Detect which cell encompasses the target text, then output its (x, y) center coordinate. 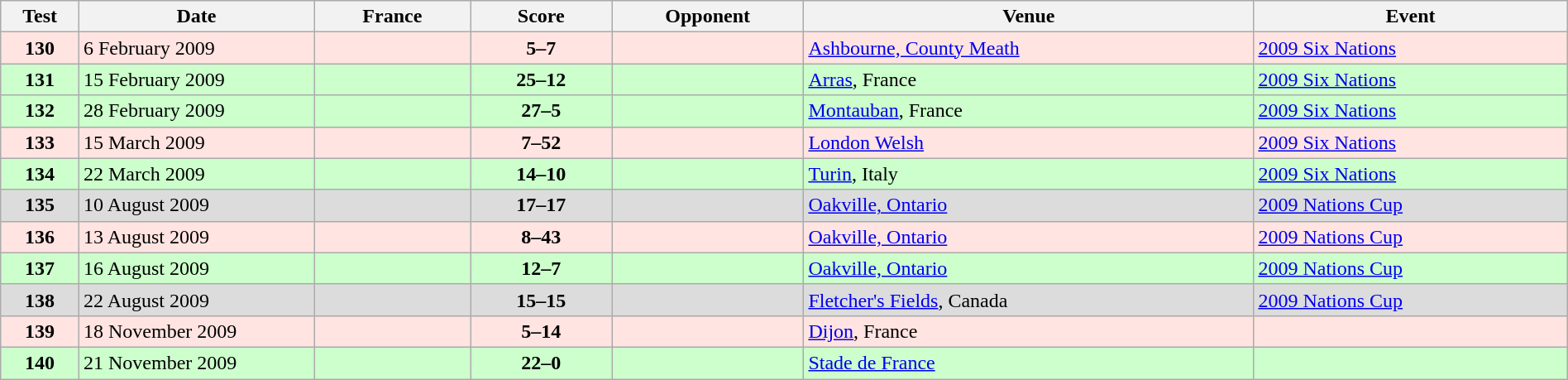
22 March 2009 (196, 174)
Date (196, 17)
15 March 2009 (196, 142)
Turin, Italy (1029, 174)
138 (40, 300)
Venue (1029, 17)
131 (40, 79)
28 February 2009 (196, 111)
130 (40, 48)
133 (40, 142)
22 August 2009 (196, 300)
17–17 (541, 205)
Event (1411, 17)
135 (40, 205)
140 (40, 363)
12–7 (541, 268)
8–43 (541, 237)
15 February 2009 (196, 79)
27–5 (541, 111)
14–10 (541, 174)
Arras, France (1029, 79)
Stade de France (1029, 363)
Montauban, France (1029, 111)
139 (40, 331)
25–12 (541, 79)
16 August 2009 (196, 268)
Test (40, 17)
22–0 (541, 363)
Fletcher's Fields, Canada (1029, 300)
21 November 2009 (196, 363)
137 (40, 268)
London Welsh (1029, 142)
5–7 (541, 48)
Score (541, 17)
136 (40, 237)
134 (40, 174)
Ashbourne, County Meath (1029, 48)
18 November 2009 (196, 331)
7–52 (541, 142)
132 (40, 111)
10 August 2009 (196, 205)
15–15 (541, 300)
5–14 (541, 331)
Dijon, France (1029, 331)
6 February 2009 (196, 48)
France (392, 17)
Opponent (708, 17)
13 August 2009 (196, 237)
